Return (x, y) of the center of cell containing provided text 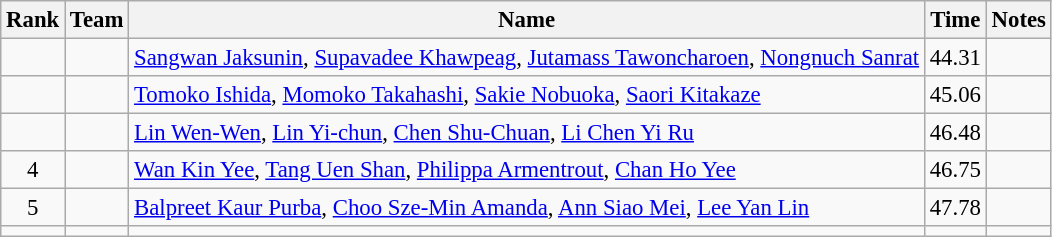
Sangwan Jaksunin, Supavadee Khawpeag, Jutamass Tawoncharoen, Nongnuch Sanrat (527, 58)
46.75 (955, 170)
46.48 (955, 133)
Name (527, 20)
Lin Wen-Wen, Lin Yi-chun, Chen Shu-Chuan, Li Chen Yi Ru (527, 133)
4 (33, 170)
Tomoko Ishida, Momoko Takahashi, Sakie Nobuoka, Saori Kitakaze (527, 95)
Time (955, 20)
Wan Kin Yee, Tang Uen Shan, Philippa Armentrout, Chan Ho Yee (527, 170)
Balpreet Kaur Purba, Choo Sze-Min Amanda, Ann Siao Mei, Lee Yan Lin (527, 208)
47.78 (955, 208)
Team (97, 20)
5 (33, 208)
Rank (33, 20)
45.06 (955, 95)
Notes (1018, 20)
44.31 (955, 58)
